Capture the cell that displays the provided text and extract its [X, Y] central coordinate. 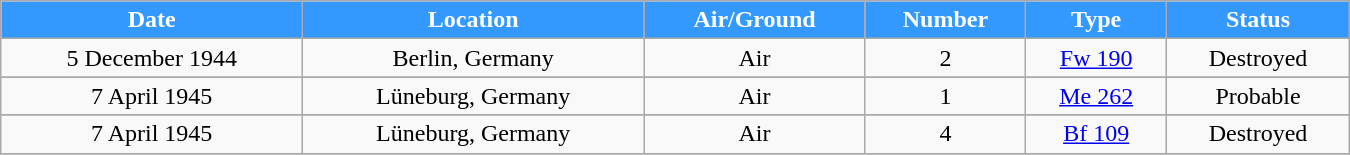
Me 262 [1096, 96]
Type [1096, 20]
1 [945, 96]
Fw 190 [1096, 58]
Status [1258, 20]
2 [945, 58]
Probable [1258, 96]
4 [945, 134]
5 December 1944 [152, 58]
Number [945, 20]
Berlin, Germany [474, 58]
Bf 109 [1096, 134]
Date [152, 20]
Air/Ground [755, 20]
Location [474, 20]
